Identify which cell holds the provided text, then report its (x, y) central coordinate. 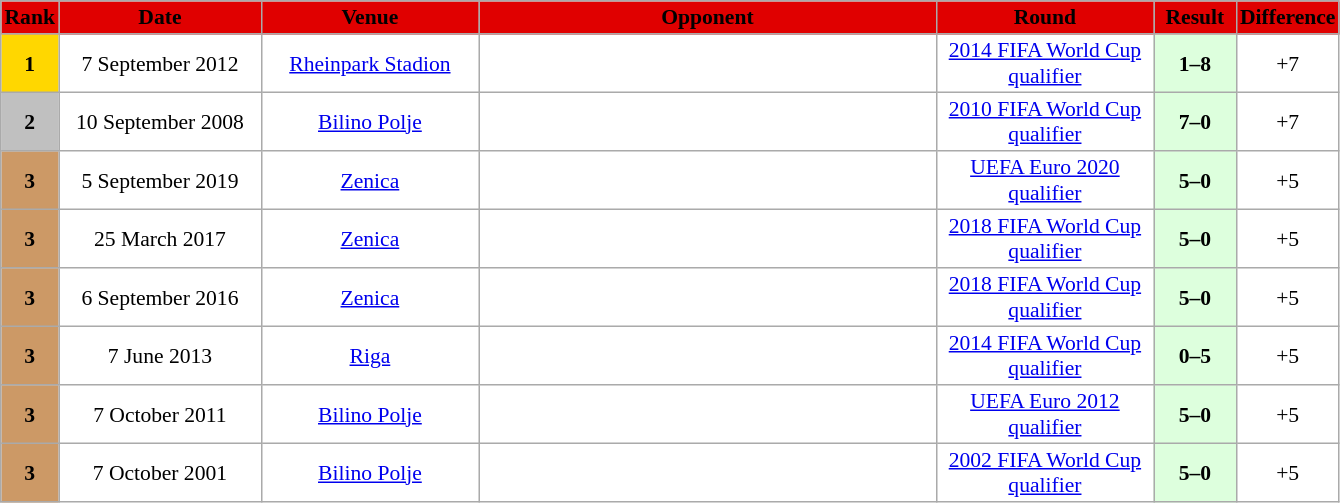
Round (1045, 18)
7 June 2013 (160, 355)
Result (1195, 18)
25 March 2017 (160, 238)
UEFA Euro 2020 qualifier (1045, 180)
Venue (370, 18)
2010 FIFA World Cup qualifier (1045, 121)
1 (30, 63)
7–0 (1195, 121)
0–5 (1195, 355)
Opponent (708, 18)
Rheinpark Stadion (370, 63)
1–8 (1195, 63)
Riga (370, 355)
5 September 2019 (160, 180)
6 September 2016 (160, 297)
7 October 2011 (160, 414)
10 September 2008 (160, 121)
UEFA Euro 2012 qualifier (1045, 414)
Rank (30, 18)
Difference (1288, 18)
7 September 2012 (160, 63)
2 (30, 121)
7 October 2001 (160, 472)
Date (160, 18)
2002 FIFA World Cup qualifier (1045, 472)
